Scan for the cell matching the given text and deliver its (X, Y) coordinate at center. 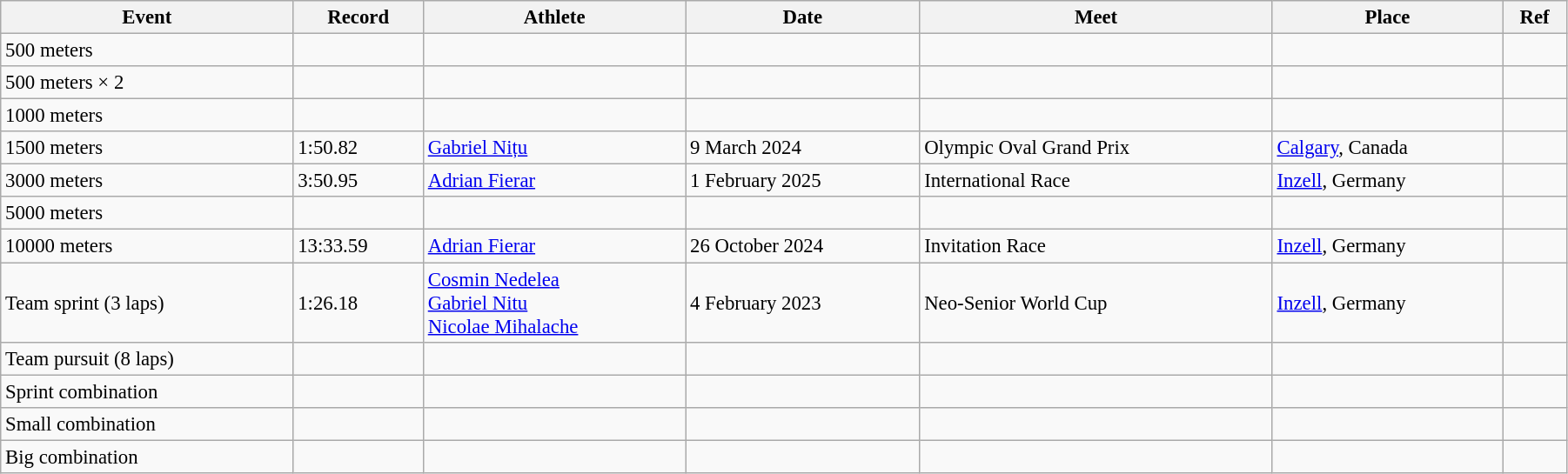
1000 meters (147, 116)
Neo-Senior World Cup (1096, 303)
26 October 2024 (802, 246)
5000 meters (147, 213)
Sprint combination (147, 391)
1500 meters (147, 148)
10000 meters (147, 246)
1:26.18 (358, 303)
500 meters × 2 (147, 83)
Invitation Race (1096, 246)
Small combination (147, 424)
4 February 2023 (802, 303)
Team sprint (3 laps) (147, 303)
Place (1387, 17)
1 February 2025 (802, 181)
Team pursuit (8 laps) (147, 358)
Olympic Oval Grand Prix (1096, 148)
500 meters (147, 50)
Gabriel Nițu (553, 148)
1:50.82 (358, 148)
Ref (1535, 17)
Date (802, 17)
Event (147, 17)
Meet (1096, 17)
3:50.95 (358, 181)
Calgary, Canada (1387, 148)
Big combination (147, 457)
Athlete (553, 17)
Cosmin NedeleaGabriel NituNicolae Mihalache (553, 303)
International Race (1096, 181)
9 March 2024 (802, 148)
Record (358, 17)
3000 meters (147, 181)
13:33.59 (358, 246)
